Output the (X, Y) coordinate of the center of the cell containing the given text.  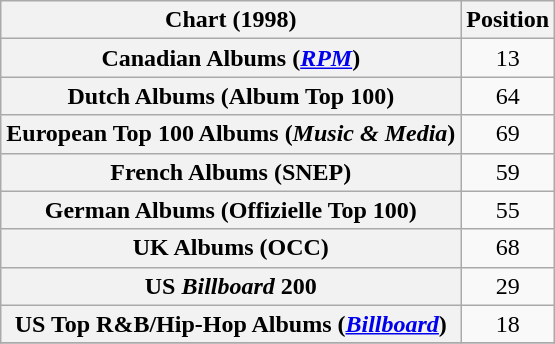
Dutch Albums (Album Top 100) (231, 96)
Canadian Albums (RPM) (231, 58)
68 (508, 248)
64 (508, 96)
69 (508, 134)
29 (508, 286)
13 (508, 58)
German Albums (Offizielle Top 100) (231, 210)
55 (508, 210)
French Albums (SNEP) (231, 172)
US Top R&B/Hip-Hop Albums (Billboard) (231, 324)
UK Albums (OCC) (231, 248)
18 (508, 324)
59 (508, 172)
US Billboard 200 (231, 286)
European Top 100 Albums (Music & Media) (231, 134)
Chart (1998) (231, 20)
Position (508, 20)
